Extract the [X, Y] coordinate from the center of the cell holding the provided text.  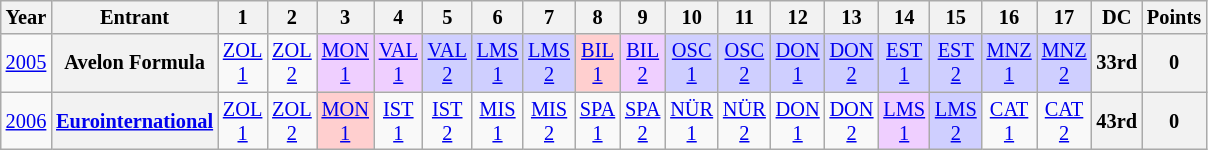
10 [692, 17]
2 [292, 17]
Eurointernational [134, 121]
Year [26, 17]
EST1 [904, 63]
1 [242, 17]
MIS1 [498, 121]
CAT1 [1010, 121]
7 [549, 17]
MNZ1 [1010, 63]
Points [1174, 17]
NÜR2 [744, 121]
Avelon Formula [134, 63]
VAL1 [398, 63]
15 [956, 17]
2006 [26, 121]
MNZ2 [1064, 63]
SPA1 [598, 121]
9 [642, 17]
OSC1 [692, 63]
IST1 [398, 121]
MIS2 [549, 121]
3 [346, 17]
IST2 [448, 121]
6 [498, 17]
EST2 [956, 63]
13 [852, 17]
11 [744, 17]
4 [398, 17]
VAL2 [448, 63]
CAT2 [1064, 121]
16 [1010, 17]
BIL1 [598, 63]
8 [598, 17]
5 [448, 17]
43rd [1117, 121]
DC [1117, 17]
Entrant [134, 17]
12 [798, 17]
OSC2 [744, 63]
NÜR1 [692, 121]
SPA2 [642, 121]
17 [1064, 17]
33rd [1117, 63]
BIL2 [642, 63]
14 [904, 17]
2005 [26, 63]
